From the cell containing the given text, extract its center point as [x, y] coordinate. 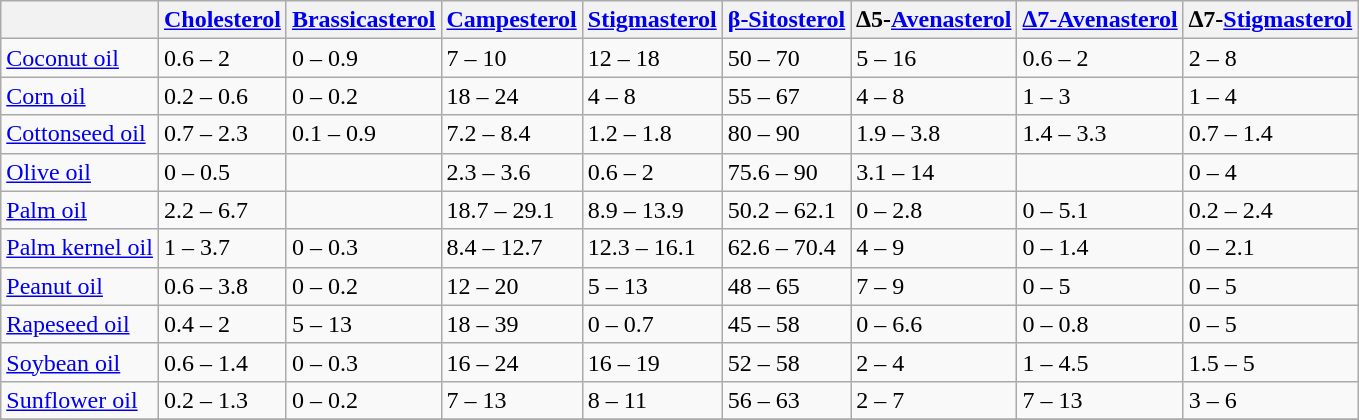
Palm kernel oil [80, 248]
2.3 – 3.6 [512, 172]
0.4 – 2 [222, 324]
7.2 – 8.4 [512, 134]
16 – 19 [652, 362]
Cottonseed oil [80, 134]
12 – 18 [652, 58]
48 – 65 [786, 286]
∆7-Stigmasterol [1270, 20]
1 – 3.7 [222, 248]
0 – 5.1 [1100, 210]
0 – 4 [1270, 172]
4 – 9 [934, 248]
Coconut oil [80, 58]
0 – 0.8 [1100, 324]
0.2 – 2.4 [1270, 210]
∆7-Avenasterol [1100, 20]
Brassicasterol [364, 20]
Rapeseed oil [80, 324]
5 – 16 [934, 58]
1.2 – 1.8 [652, 134]
∆5-Avenasterol [934, 20]
1.9 – 3.8 [934, 134]
56 – 63 [786, 400]
0 – 2.1 [1270, 248]
0.2 – 1.3 [222, 400]
Sunflower oil [80, 400]
75.6 – 90 [786, 172]
18 – 24 [512, 96]
2 – 8 [1270, 58]
1 – 4 [1270, 96]
3.1 – 14 [934, 172]
0.7 – 2.3 [222, 134]
Cholesterol [222, 20]
12 – 20 [512, 286]
0 – 0.9 [364, 58]
0.6 – 1.4 [222, 362]
0.1 – 0.9 [364, 134]
1.5 – 5 [1270, 362]
0.6 – 3.8 [222, 286]
β-Sitosterol [786, 20]
Campesterol [512, 20]
Palm oil [80, 210]
Soybean oil [80, 362]
45 – 58 [786, 324]
0 – 1.4 [1100, 248]
7 – 10 [512, 58]
80 – 90 [786, 134]
16 – 24 [512, 362]
50 – 70 [786, 58]
0.7 – 1.4 [1270, 134]
3 – 6 [1270, 400]
2.2 – 6.7 [222, 210]
0 – 2.8 [934, 210]
50.2 – 62.1 [786, 210]
52 – 58 [786, 362]
Olive oil [80, 172]
8 – 11 [652, 400]
8.9 – 13.9 [652, 210]
62.6 – 70.4 [786, 248]
0 – 6.6 [934, 324]
Peanut oil [80, 286]
0 – 0.5 [222, 172]
Corn oil [80, 96]
2 – 4 [934, 362]
12.3 – 16.1 [652, 248]
1.4 – 3.3 [1100, 134]
55 – 67 [786, 96]
0 – 0.7 [652, 324]
0.2 – 0.6 [222, 96]
8.4 – 12.7 [512, 248]
1 – 3 [1100, 96]
Stigmasterol [652, 20]
7 – 9 [934, 286]
2 – 7 [934, 400]
18 – 39 [512, 324]
18.7 – 29.1 [512, 210]
1 – 4.5 [1100, 362]
